Provide the (x, y) coordinate of the cell's center where the given text is located.  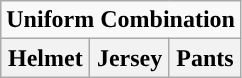
Pants (204, 58)
Helmet (46, 58)
Jersey (130, 58)
Uniform Combination (121, 20)
